Return the [X, Y] coordinate for the center point of the cell that contains the specified text.  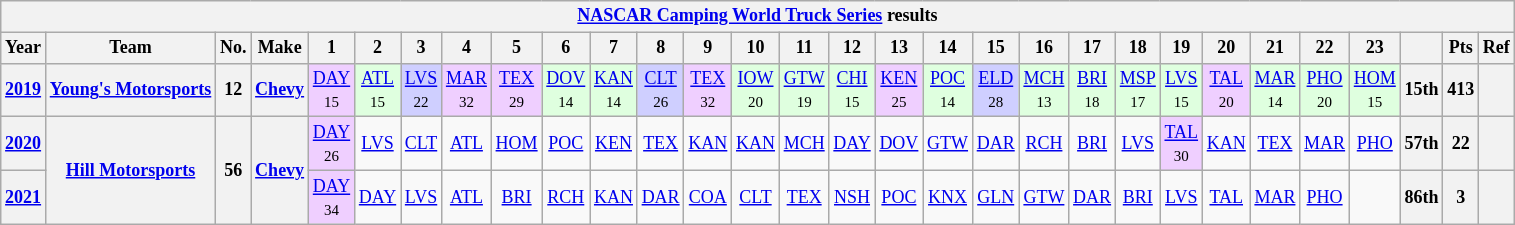
20 [1226, 48]
14 [948, 48]
17 [1092, 48]
Hill Motorsports [130, 170]
PHO20 [1325, 90]
KEN [614, 144]
HOM15 [1374, 90]
MAR32 [467, 90]
TAL20 [1226, 90]
10 [756, 48]
TEX32 [708, 90]
Ref [1496, 48]
BRI18 [1092, 90]
Year [24, 48]
COA [708, 197]
KAN14 [614, 90]
13 [899, 48]
413 [1461, 90]
HOM [516, 144]
ATL15 [377, 90]
9 [708, 48]
19 [1181, 48]
Team [130, 48]
MCH13 [1044, 90]
21 [1275, 48]
POC14 [948, 90]
23 [1374, 48]
DAY15 [331, 90]
CHI15 [852, 90]
LVS22 [422, 90]
8 [660, 48]
4 [467, 48]
KEN25 [899, 90]
ELD28 [996, 90]
GLN [996, 197]
56 [234, 170]
DOV [899, 144]
2020 [24, 144]
Young's Motorsports [130, 90]
Make [280, 48]
2 [377, 48]
DAY34 [331, 197]
LVS15 [1181, 90]
86th [1422, 197]
16 [1044, 48]
KNX [948, 197]
IOW20 [756, 90]
NASCAR Camping World Truck Series results [758, 16]
TAL30 [1181, 144]
TEX29 [516, 90]
Pts [1461, 48]
2019 [24, 90]
15th [1422, 90]
MAR14 [1275, 90]
DOV14 [566, 90]
2021 [24, 197]
5 [516, 48]
MCH [804, 144]
No. [234, 48]
18 [1138, 48]
11 [804, 48]
TAL [1226, 197]
57th [1422, 144]
GTW19 [804, 90]
NSH [852, 197]
15 [996, 48]
MSP17 [1138, 90]
1 [331, 48]
6 [566, 48]
CLT26 [660, 90]
7 [614, 48]
DAY26 [331, 144]
